Identify which cell holds the provided text, then report its (X, Y) central coordinate. 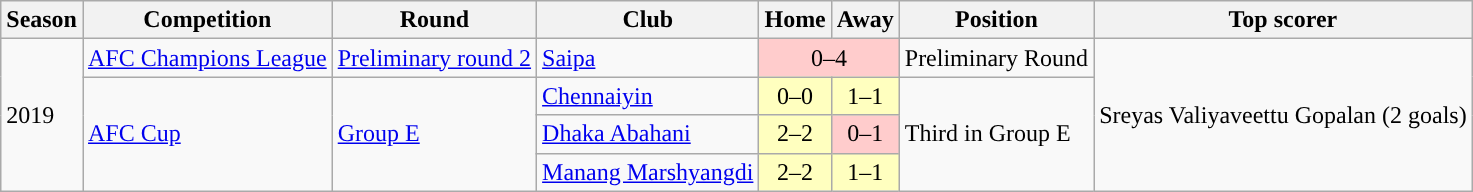
Manang Marshyangdi (648, 172)
0–0 (795, 96)
Away (865, 20)
Chennaiyin (648, 96)
2019 (42, 115)
Group E (434, 134)
Round (434, 20)
0–1 (865, 134)
Season (42, 20)
Third in Group E (996, 134)
Home (795, 20)
Preliminary Round (996, 58)
Dhaka Abahani (648, 134)
Sreyas Valiyaveettu Gopalan (2 goals) (1284, 115)
0–4 (829, 58)
Competition (207, 20)
AFC Cup (207, 134)
Club (648, 20)
Preliminary round 2 (434, 58)
Saipa (648, 58)
Position (996, 20)
Top scorer (1284, 20)
AFC Champions League (207, 58)
